From the cell containing the given text, extract its center point as (X, Y) coordinate. 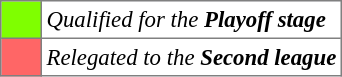
Qualified for the Playoff stage (191, 20)
Relegated to the Second league (191, 57)
